From the cell containing the given text, extract its center point as (x, y) coordinate. 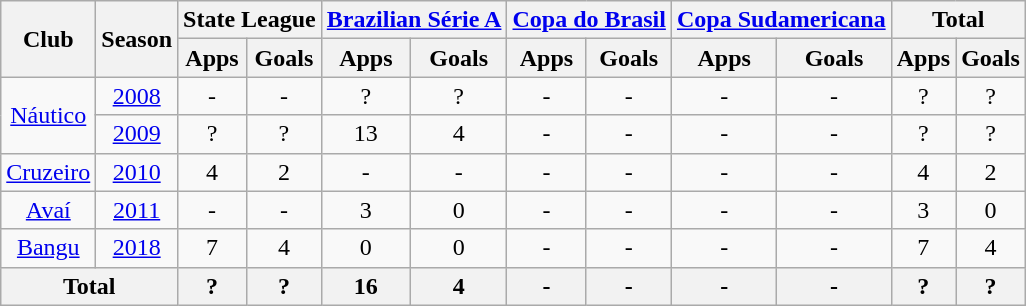
Brazilian Série A (414, 20)
2010 (137, 172)
2018 (137, 248)
2008 (137, 96)
Náutico (48, 115)
Avaí (48, 210)
Copa Sudamericana (781, 20)
Copa do Brasil (589, 20)
Club (48, 39)
Cruzeiro (48, 172)
Bangu (48, 248)
State League (250, 20)
2011 (137, 210)
13 (366, 134)
2009 (137, 134)
Season (137, 39)
16 (366, 286)
